Identify which cell holds the provided text, then report its [x, y] central coordinate. 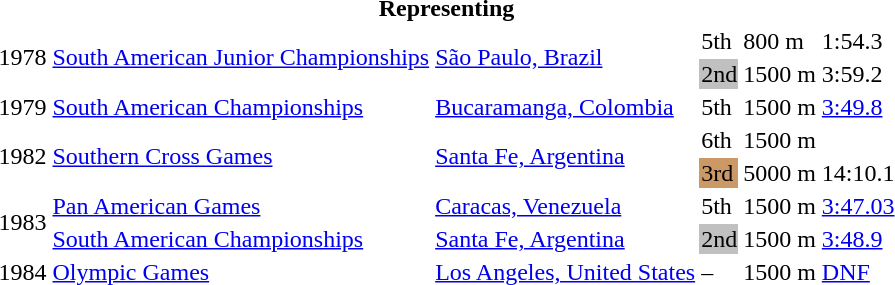
Caracas, Venezuela [566, 206]
São Paulo, Brazil [566, 58]
5000 m [780, 173]
3rd [720, 173]
800 m [780, 41]
6th [720, 140]
Pan American Games [241, 206]
Bucaramanga, Colombia [566, 107]
South American Junior Championships [241, 58]
Southern Cross Games [241, 156]
